Determine the [X, Y] coordinate at the center of the cell enclosing the given text.  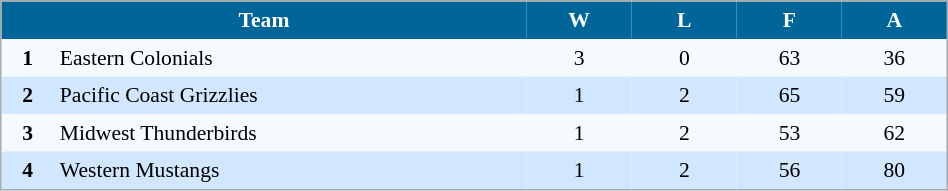
Pacific Coast Grizzlies [290, 95]
Midwest Thunderbirds [290, 133]
59 [894, 95]
L [684, 20]
F [790, 20]
63 [790, 58]
53 [790, 133]
0 [684, 58]
36 [894, 58]
4 [28, 171]
65 [790, 95]
W [580, 20]
Eastern Colonials [290, 58]
80 [894, 171]
Western Mustangs [290, 171]
62 [894, 133]
A [894, 20]
Team [264, 20]
56 [790, 171]
